Output the [X, Y] coordinate of the center of the cell containing the given text.  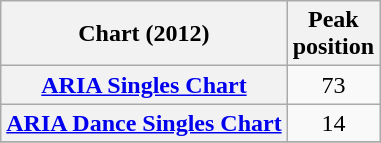
ARIA Dance Singles Chart [144, 123]
14 [333, 123]
73 [333, 85]
Peakposition [333, 34]
ARIA Singles Chart [144, 85]
Chart (2012) [144, 34]
